Detect which cell encompasses the target text, then output its (x, y) center coordinate. 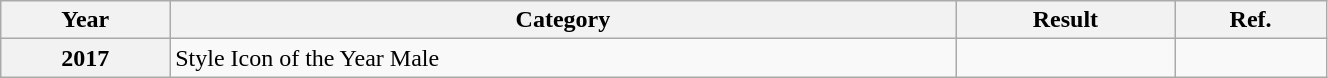
Year (86, 20)
2017 (86, 58)
Style Icon of the Year Male (564, 58)
Ref. (1251, 20)
Category (564, 20)
Result (1066, 20)
